Locate the cell with the specified text and output its (x, y) center coordinate. 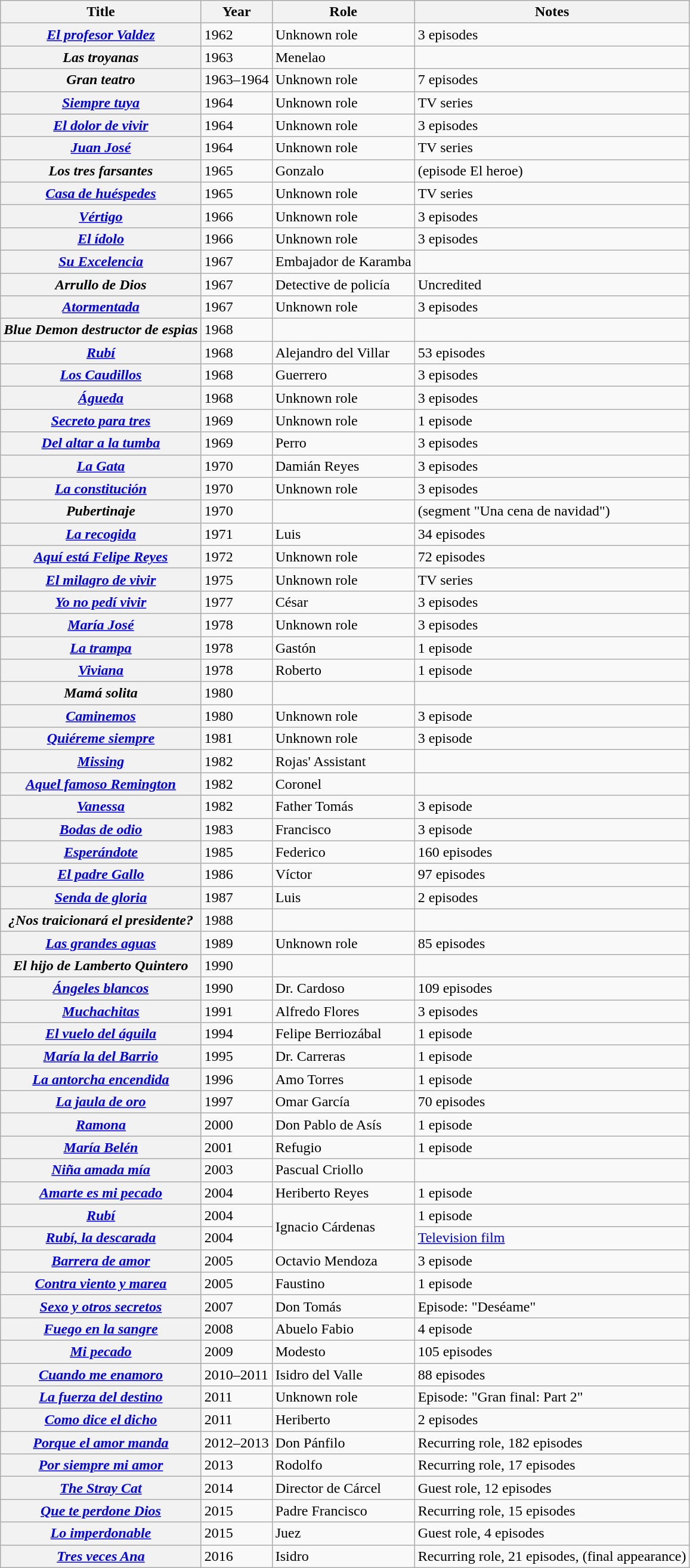
Ángeles blancos (101, 988)
El profesor Valdez (101, 35)
Como dice el dicho (101, 1420)
7 episodes (552, 80)
1963–1964 (236, 80)
Dr. Carreras (344, 1057)
Perro (344, 443)
Francisco (344, 829)
Amarte es mi pecado (101, 1193)
(episode El heroe) (552, 171)
1986 (236, 875)
1963 (236, 57)
1972 (236, 557)
Vanessa (101, 807)
La Gata (101, 466)
2008 (236, 1329)
Arrullo de Dios (101, 285)
Padre Francisco (344, 1511)
Casa de huéspedes (101, 193)
2000 (236, 1125)
Cuando me enamoro (101, 1374)
Federico (344, 852)
Porque el amor manda (101, 1443)
Los tres farsantes (101, 171)
Recurring role, 15 episodes (552, 1511)
2009 (236, 1351)
Heriberto Reyes (344, 1193)
Uncredited (552, 285)
1983 (236, 829)
Ignacio Cárdenas (344, 1227)
1987 (236, 897)
Fuego en la sangre (101, 1329)
85 episodes (552, 943)
1995 (236, 1057)
Las troyanas (101, 57)
Heriberto (344, 1420)
Esperándote (101, 852)
1996 (236, 1079)
Siempre tuya (101, 103)
Notes (552, 12)
Pubertinaje (101, 511)
Viviana (101, 671)
Víctor (344, 875)
El milagro de vivir (101, 579)
1975 (236, 579)
Octavio Mendoza (344, 1261)
1971 (236, 534)
Los Caudillos (101, 375)
53 episodes (552, 353)
Roberto (344, 671)
Don Pánfilo (344, 1443)
Tres veces Ana (101, 1556)
Modesto (344, 1351)
María Belén (101, 1147)
1985 (236, 852)
2001 (236, 1147)
Felipe Berriozábal (344, 1034)
Del altar a la tumba (101, 443)
Amo Torres (344, 1079)
Year (236, 12)
1977 (236, 602)
Juez (344, 1533)
Don Pablo de Asís (344, 1125)
97 episodes (552, 875)
Guest role, 12 episodes (552, 1488)
Rubí, la descarada (101, 1238)
Que te perdone Dios (101, 1511)
The Stray Cat (101, 1488)
1962 (236, 35)
César (344, 602)
Niña amada mía (101, 1170)
Recurring role, 21 episodes, (final appearance) (552, 1556)
Television film (552, 1238)
4 episode (552, 1329)
Quiéreme siempre (101, 739)
Aquel famoso Remington (101, 784)
Missing (101, 761)
Yo no pedí vivir (101, 602)
2007 (236, 1306)
Lo imperdonable (101, 1533)
Detective de policía (344, 285)
Aquí está Felipe Reyes (101, 557)
72 episodes (552, 557)
La trampa (101, 647)
El ídolo (101, 239)
Title (101, 12)
Su Excelencia (101, 261)
Coronel (344, 784)
Alejandro del Villar (344, 353)
1981 (236, 739)
Recurring role, 17 episodes (552, 1465)
160 episodes (552, 852)
Muchachitas (101, 1011)
Menelao (344, 57)
Caminemos (101, 716)
88 episodes (552, 1374)
Gastón (344, 647)
Gonzalo (344, 171)
Gran teatro (101, 80)
2010–2011 (236, 1374)
Senda de gloria (101, 897)
Alfredo Flores (344, 1011)
El vuelo del águila (101, 1034)
Barrera de amor (101, 1261)
Ramona (101, 1125)
La recogida (101, 534)
Episode: "Gran final: Part 2" (552, 1397)
34 episodes (552, 534)
1989 (236, 943)
Guerrero (344, 375)
1997 (236, 1102)
Isidro del Valle (344, 1374)
La fuerza del destino (101, 1397)
Guest role, 4 episodes (552, 1533)
Role (344, 12)
(segment "Una cena de navidad") (552, 511)
Dr. Cardoso (344, 988)
Vértigo (101, 216)
Embajador de Karamba (344, 261)
Pascual Criollo (344, 1170)
María José (101, 625)
Abuelo Fabio (344, 1329)
2012–2013 (236, 1443)
Atormentada (101, 307)
2014 (236, 1488)
¿Nos traicionará el presidente? (101, 920)
Faustino (344, 1283)
Bodas de odio (101, 829)
Omar García (344, 1102)
Águeda (101, 398)
La antorcha encendida (101, 1079)
105 episodes (552, 1351)
Las grandes aguas (101, 943)
Mi pecado (101, 1351)
Blue Demon destructor de espias (101, 330)
Por siempre mi amor (101, 1465)
2013 (236, 1465)
Refugio (344, 1147)
Sexo y otros secretos (101, 1306)
Secreto para tres (101, 421)
Damián Reyes (344, 466)
Father Tomás (344, 807)
Don Tomás (344, 1306)
Recurring role, 182 episodes (552, 1443)
Director de Cárcel (344, 1488)
El hijo de Lamberto Quintero (101, 965)
El padre Gallo (101, 875)
1991 (236, 1011)
Rojas' Assistant (344, 761)
2003 (236, 1170)
1994 (236, 1034)
2016 (236, 1556)
1988 (236, 920)
70 episodes (552, 1102)
María la del Barrio (101, 1057)
109 episodes (552, 988)
La jaula de oro (101, 1102)
El dolor de vivir (101, 125)
Isidro (344, 1556)
La constitución (101, 489)
Episode: "Deséame" (552, 1306)
Juan José (101, 148)
Mamá solita (101, 693)
Contra viento y marea (101, 1283)
Rodolfo (344, 1465)
